Scan for the cell matching the given text and deliver its [X, Y] coordinate at center. 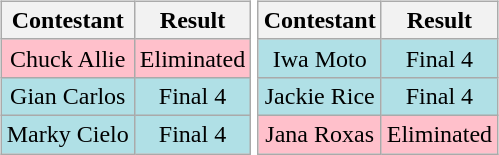
Gian Carlos [68, 96]
Chuck Allie [68, 58]
Iwa Moto [320, 58]
Jackie Rice [320, 96]
Jana Roxas [320, 134]
Marky Cielo [68, 134]
